Identify which cell holds the provided text, then report its [X, Y] central coordinate. 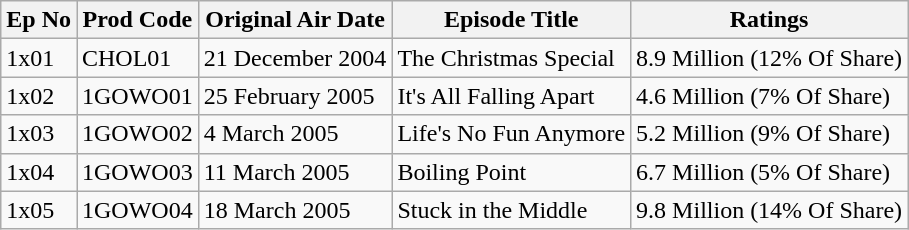
18 March 2005 [295, 210]
4 March 2005 [295, 134]
The Christmas Special [512, 58]
It's All Falling Apart [512, 96]
CHOL01 [137, 58]
Ratings [770, 20]
11 March 2005 [295, 172]
6.7 Million (5% Of Share) [770, 172]
Ep No [39, 20]
Episode Title [512, 20]
Original Air Date [295, 20]
4.6 Million (7% Of Share) [770, 96]
1x05 [39, 210]
1x02 [39, 96]
5.2 Million (9% Of Share) [770, 134]
Boiling Point [512, 172]
25 February 2005 [295, 96]
1x04 [39, 172]
1GOWO02 [137, 134]
Life's No Fun Anymore [512, 134]
8.9 Million (12% Of Share) [770, 58]
1GOWO04 [137, 210]
21 December 2004 [295, 58]
1x01 [39, 58]
9.8 Million (14% Of Share) [770, 210]
Stuck in the Middle [512, 210]
1GOWO01 [137, 96]
1GOWO03 [137, 172]
1x03 [39, 134]
Prod Code [137, 20]
